Determine the (X, Y) coordinate at the center of the cell enclosing the given text.  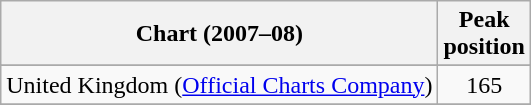
165 (484, 85)
United Kingdom (Official Charts Company) (220, 85)
Chart (2007–08) (220, 34)
Peakposition (484, 34)
